Identify which cell holds the provided text, then report its (x, y) central coordinate. 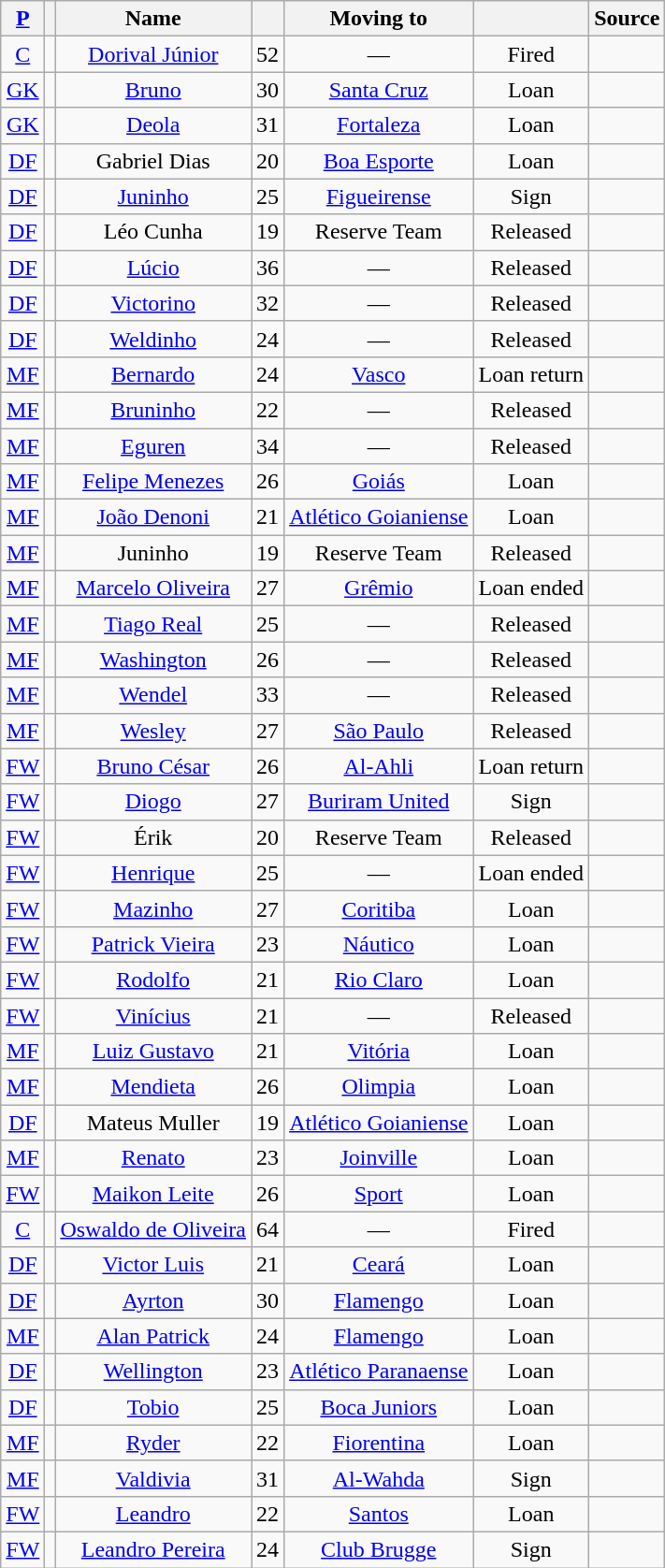
P (22, 19)
64 (267, 1229)
Buriram United (379, 802)
Vasco (379, 374)
Boa Esporte (379, 161)
Leandro (153, 1514)
Al-Wahda (379, 1478)
Wesley (153, 731)
34 (267, 446)
Felipe Menezes (153, 482)
Olimpia (379, 1087)
Tiago Real (153, 624)
Fortaleza (379, 125)
Marcelo Oliveira (153, 588)
Bruno César (153, 766)
Érik (153, 837)
Náutico (379, 944)
Leandro Pereira (153, 1549)
Bruno (153, 90)
Gabriel Dias (153, 161)
Ryder (153, 1443)
Santos (379, 1514)
Ayrton (153, 1300)
32 (267, 303)
33 (267, 695)
Coritiba (379, 908)
Wellington (153, 1372)
Lúcio (153, 268)
Mazinho (153, 908)
Patrick Vieira (153, 944)
João Denoni (153, 517)
52 (267, 54)
Vitória (379, 1052)
Victor Luis (153, 1265)
Rio Claro (379, 980)
Dorival Júnior (153, 54)
Source (627, 19)
Renato (153, 1158)
Sport (379, 1194)
Weldinho (153, 339)
Al-Ahli (379, 766)
Washington (153, 660)
Victorino (153, 303)
Vinícius (153, 1015)
Moving to (379, 19)
Wendel (153, 695)
São Paulo (379, 731)
Figueirense (379, 196)
Alan Patrick (153, 1336)
Rodolfo (153, 980)
Grêmio (379, 588)
Oswaldo de Oliveira (153, 1229)
Henrique (153, 873)
Name (153, 19)
Club Brugge (379, 1549)
Bernardo (153, 374)
Maikon Leite (153, 1194)
Léo Cunha (153, 232)
Atlético Paranaense (379, 1372)
Mateus Muller (153, 1123)
Diogo (153, 802)
Santa Cruz (379, 90)
Fiorentina (379, 1443)
Boca Juniors (379, 1407)
Eguren (153, 446)
Valdivia (153, 1478)
Joinville (379, 1158)
Deola (153, 125)
Bruninho (153, 410)
Mendieta (153, 1087)
Luiz Gustavo (153, 1052)
Ceará (379, 1265)
Tobio (153, 1407)
36 (267, 268)
Goiás (379, 482)
